Determine the (x, y) coordinate at the center of the cell enclosing the given text.  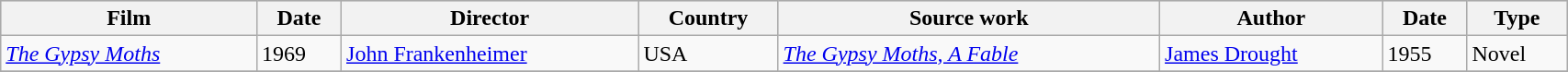
John Frankenheimer (491, 54)
Film (129, 18)
Type (1517, 18)
Source work (968, 18)
James Drought (1271, 54)
Director (491, 18)
USA (708, 54)
Country (708, 18)
Novel (1517, 54)
1969 (299, 54)
The Gypsy Moths (129, 54)
Author (1271, 18)
The Gypsy Moths, A Fable (968, 54)
1955 (1425, 54)
